From the cell containing the given text, extract its center point as [x, y] coordinate. 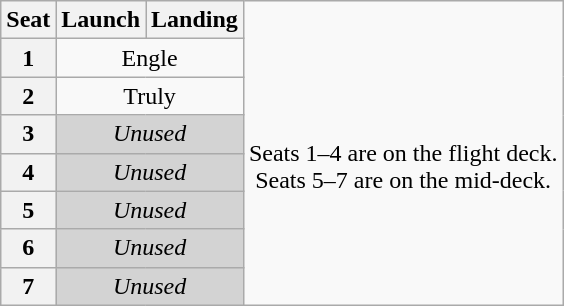
Engle [150, 58]
2 [28, 96]
6 [28, 248]
7 [28, 286]
Truly [150, 96]
Seat [28, 20]
Launch [101, 20]
3 [28, 134]
Landing [195, 20]
Seats 1–4 are on the flight deck.Seats 5–7 are on the mid-deck. [403, 153]
5 [28, 210]
1 [28, 58]
4 [28, 172]
